Identify which cell holds the provided text, then report its [x, y] central coordinate. 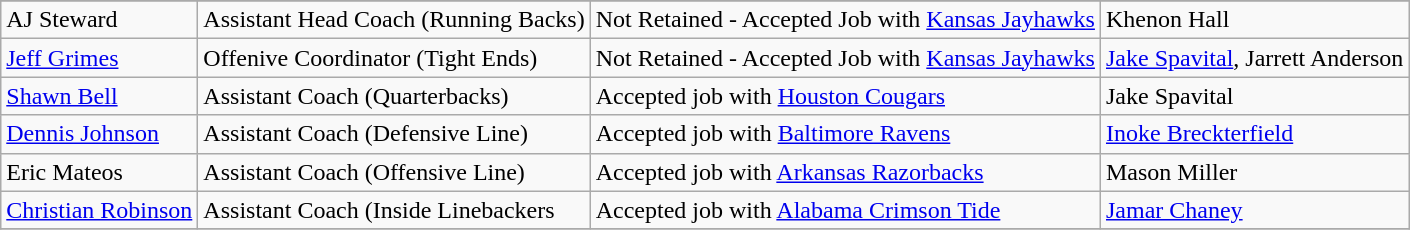
Shawn Bell [100, 96]
Jeff Grimes [100, 58]
Accepted job with Arkansas Razorbacks [845, 172]
Assistant Coach (Defensive Line) [394, 134]
Accepted job with Alabama Crimson Tide [845, 210]
Accepted job with Houston Cougars [845, 96]
Jake Spavital [1254, 96]
Assistant Head Coach (Running Backs) [394, 20]
Assistant Coach (Inside Linebackers [394, 210]
Assistant Coach (Offensive Line) [394, 172]
Khenon Hall [1254, 20]
Christian Robinson [100, 210]
Eric Mateos [100, 172]
Dennis Johnson [100, 134]
Inoke Breckterfield [1254, 134]
Assistant Coach (Quarterbacks) [394, 96]
Jamar Chaney [1254, 210]
Offenive Coordinator (Tight Ends) [394, 58]
Accepted job with Baltimore Ravens [845, 134]
AJ Steward [100, 20]
Mason Miller [1254, 172]
Jake Spavital, Jarrett Anderson [1254, 58]
